Extract the (x, y) coordinate from the center of the cell holding the provided text.  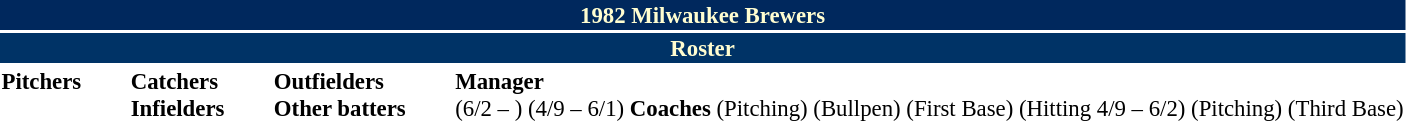
1982 Milwaukee Brewers (702, 15)
Roster (702, 48)
